Return the (X, Y) coordinate for the center point of the cell that contains the specified text.  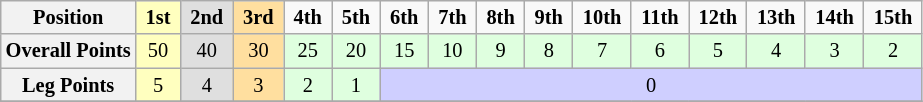
20 (356, 51)
2nd (206, 17)
8 (549, 51)
Leg Points (68, 85)
6th (404, 17)
0 (651, 85)
11th (660, 17)
25 (308, 51)
9 (500, 51)
3rd (258, 17)
12th (718, 17)
13th (776, 17)
50 (158, 51)
Position (68, 17)
4th (308, 17)
10 (452, 51)
40 (206, 51)
14th (834, 17)
6 (660, 51)
Overall Points (68, 51)
8th (500, 17)
7th (452, 17)
15th (893, 17)
5th (356, 17)
15 (404, 51)
7 (602, 51)
30 (258, 51)
1st (158, 17)
10th (602, 17)
1 (356, 85)
9th (549, 17)
